Scan for the cell matching the given text and deliver its (X, Y) coordinate at center. 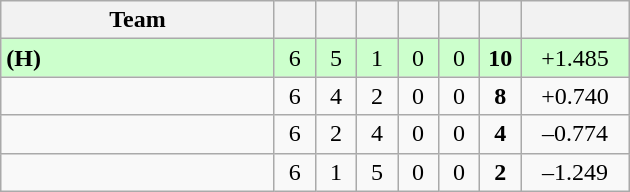
(H) (138, 58)
8 (500, 96)
–1.249 (576, 172)
10 (500, 58)
–0.774 (576, 134)
+0.740 (576, 96)
Team (138, 20)
+1.485 (576, 58)
